For the text-containing cell, return its midpoint in [X, Y] coordinate format. 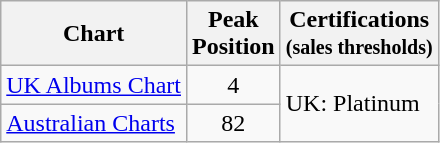
Certifications(sales thresholds) [359, 34]
82 [233, 123]
UK Albums Chart [94, 85]
PeakPosition [233, 34]
UK: Platinum [359, 104]
Chart [94, 34]
4 [233, 85]
Australian Charts [94, 123]
